Find where the given text appears and provide that cell's center as (x, y) coordinate. 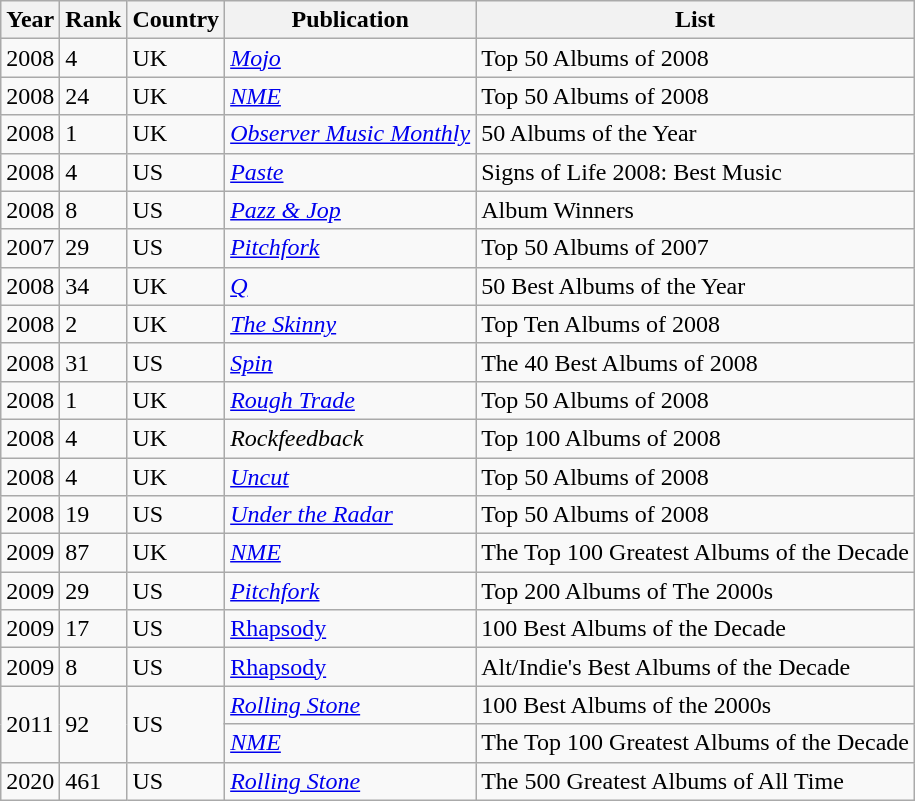
Paste (350, 172)
31 (94, 362)
Album Winners (696, 210)
Signs of Life 2008: Best Music (696, 172)
2007 (30, 248)
Top 200 Albums of The 2000s (696, 591)
Top Ten Albums of 2008 (696, 324)
100 Best Albums of the Decade (696, 629)
34 (94, 286)
Country (176, 20)
92 (94, 724)
87 (94, 553)
50 Best Albums of the Year (696, 286)
List (696, 20)
19 (94, 515)
24 (94, 96)
100 Best Albums of the 2000s (696, 705)
Observer Music Monthly (350, 134)
Pazz & Jop (350, 210)
Publication (350, 20)
The 500 Greatest Albums of All Time (696, 781)
Mojo (350, 58)
Rockfeedback (350, 438)
Alt/Indie's Best Albums of the Decade (696, 667)
Spin (350, 362)
The Skinny (350, 324)
Top 50 Albums of 2007 (696, 248)
The 40 Best Albums of 2008 (696, 362)
Year (30, 20)
50 Albums of the Year (696, 134)
17 (94, 629)
Uncut (350, 477)
Top 100 Albums of 2008 (696, 438)
Rough Trade (350, 400)
Q (350, 286)
461 (94, 781)
2020 (30, 781)
2 (94, 324)
2011 (30, 724)
Under the Radar (350, 515)
Rank (94, 20)
